Identify which cell holds the provided text, then report its [x, y] central coordinate. 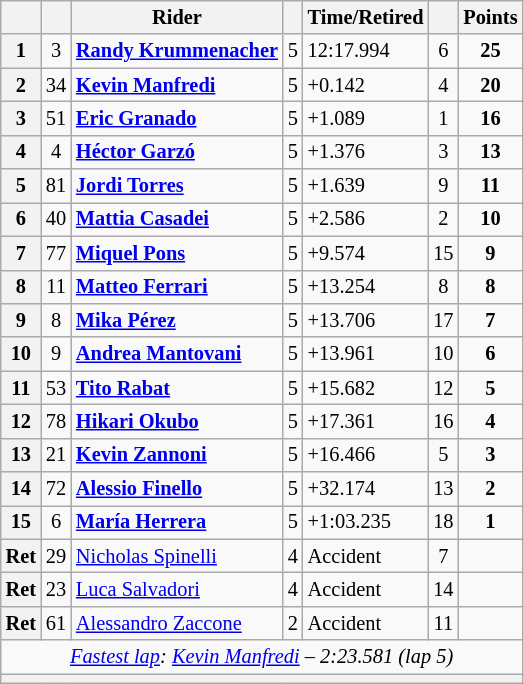
77 [56, 253]
29 [56, 556]
+13.706 [366, 320]
Jordi Torres [177, 186]
Mika Pérez [177, 320]
72 [56, 489]
51 [56, 118]
María Herrera [177, 522]
+1.089 [366, 118]
Time/Retired [366, 17]
81 [56, 186]
21 [56, 455]
Matteo Ferrari [177, 287]
12:17.994 [366, 51]
53 [56, 388]
Randy Krummenacher [177, 51]
Rider [177, 17]
Mattia Casadei [177, 219]
+0.142 [366, 85]
+9.574 [366, 253]
Andrea Mantovani [177, 354]
25 [490, 51]
+16.466 [366, 455]
+17.361 [366, 421]
Tito Rabat [177, 388]
+2.586 [366, 219]
+1.639 [366, 186]
Luca Salvadori [177, 589]
Fastest lap: Kevin Manfredi – 2:23.581 (lap 5) [262, 657]
+13.254 [366, 287]
Alessio Finello [177, 489]
Miquel Pons [177, 253]
Héctor Garzó [177, 152]
17 [443, 320]
Kevin Manfredi [177, 85]
Hikari Okubo [177, 421]
23 [56, 589]
Points [490, 17]
Nicholas Spinelli [177, 556]
Alessandro Zaccone [177, 623]
20 [490, 85]
+1.376 [366, 152]
Kevin Zannoni [177, 455]
+13.961 [366, 354]
+15.682 [366, 388]
61 [56, 623]
18 [443, 522]
40 [56, 219]
+32.174 [366, 489]
+1:03.235 [366, 522]
78 [56, 421]
Eric Granado [177, 118]
34 [56, 85]
